Detect which cell encompasses the target text, then output its [X, Y] center coordinate. 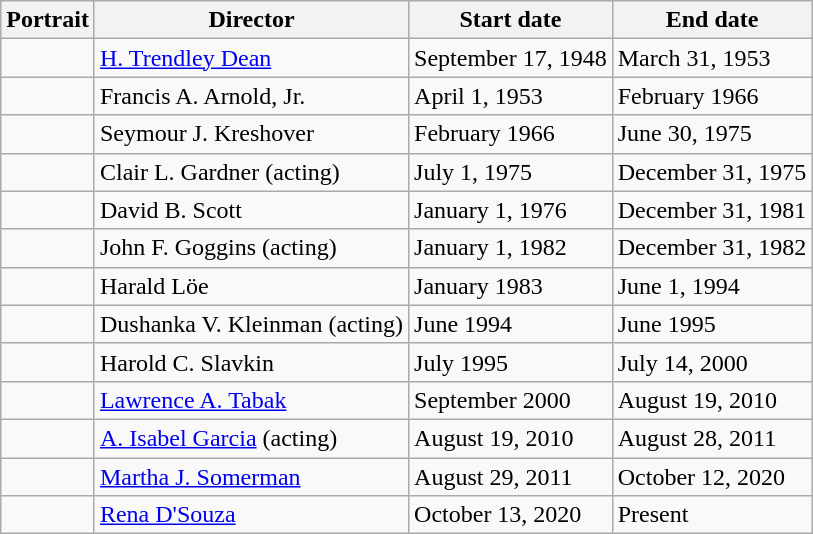
Seymour J. Kreshover [251, 134]
October 12, 2020 [712, 477]
A. Isabel Garcia (acting) [251, 438]
Harald Löe [251, 286]
David B. Scott [251, 210]
Present [712, 515]
July 1995 [511, 362]
August 29, 2011 [511, 477]
Rena D'Souza [251, 515]
December 31, 1981 [712, 210]
Clair L. Gardner (acting) [251, 172]
End date [712, 20]
June 1, 1994 [712, 286]
Portrait [48, 20]
October 13, 2020 [511, 515]
September 17, 1948 [511, 58]
December 31, 1975 [712, 172]
December 31, 1982 [712, 248]
Lawrence A. Tabak [251, 400]
Francis A. Arnold, Jr. [251, 96]
John F. Goggins (acting) [251, 248]
H. Trendley Dean [251, 58]
September 2000 [511, 400]
January 1983 [511, 286]
July 14, 2000 [712, 362]
Dushanka V. Kleinman (acting) [251, 324]
March 31, 1953 [712, 58]
Director [251, 20]
Start date [511, 20]
Martha J. Somerman [251, 477]
June 1994 [511, 324]
June 1995 [712, 324]
April 1, 1953 [511, 96]
January 1, 1976 [511, 210]
August 28, 2011 [712, 438]
January 1, 1982 [511, 248]
July 1, 1975 [511, 172]
June 30, 1975 [712, 134]
Harold C. Slavkin [251, 362]
